Scan for the cell matching the given text and deliver its (x, y) coordinate at center. 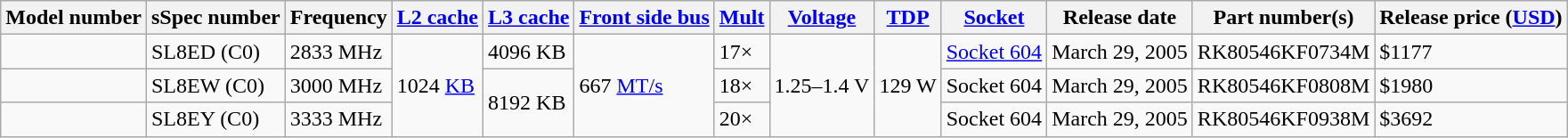
129 W (908, 85)
RK80546KF0808M (1283, 85)
SL8ED (C0) (215, 52)
L2 cache (437, 18)
17× (742, 52)
20× (742, 119)
2833 MHz (338, 52)
4096 KB (529, 52)
RK80546KF0734M (1283, 52)
Front side bus (645, 18)
RK80546KF0938M (1283, 119)
$3692 (1471, 119)
$1980 (1471, 85)
Release date (1120, 18)
Frequency (338, 18)
L3 cache (529, 18)
3000 MHz (338, 85)
Socket (994, 18)
Release price (USD) (1471, 18)
18× (742, 85)
TDP (908, 18)
1.25–1.4 V (822, 85)
Voltage (822, 18)
SL8EY (C0) (215, 119)
Mult (742, 18)
Part number(s) (1283, 18)
667 MT/s (645, 85)
SL8EW (C0) (215, 85)
Model number (74, 18)
1024 KB (437, 85)
$1177 (1471, 52)
3333 MHz (338, 119)
8192 KB (529, 102)
sSpec number (215, 18)
